Find where the given text appears and provide that cell's center as (x, y) coordinate. 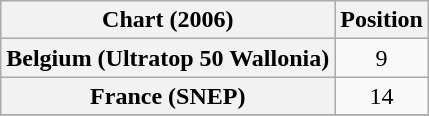
Chart (2006) (168, 20)
Belgium (Ultratop 50 Wallonia) (168, 58)
France (SNEP) (168, 96)
14 (382, 96)
9 (382, 58)
Position (382, 20)
